From the cell containing the given text, extract its center point as [X, Y] coordinate. 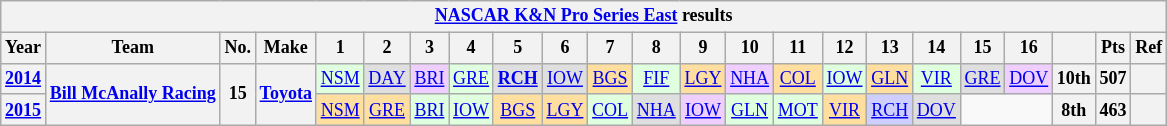
13 [890, 48]
2 [387, 48]
6 [565, 48]
10th [1074, 78]
Year [24, 48]
5 [518, 48]
10 [750, 48]
Make [286, 48]
4 [472, 48]
463 [1113, 110]
MOT [798, 110]
Team [132, 48]
16 [1029, 48]
507 [1113, 78]
12 [844, 48]
9 [703, 48]
2014 [24, 78]
11 [798, 48]
1 [340, 48]
NASCAR K&N Pro Series East results [584, 16]
2015 [24, 110]
Bill McAnally Racing [132, 94]
3 [430, 48]
8th [1074, 110]
DAY [387, 78]
7 [610, 48]
Ref [1149, 48]
Toyota [286, 94]
14 [937, 48]
8 [656, 48]
No. [238, 48]
FIF [656, 78]
Pts [1113, 48]
